Return (x, y) of the center of cell containing provided text 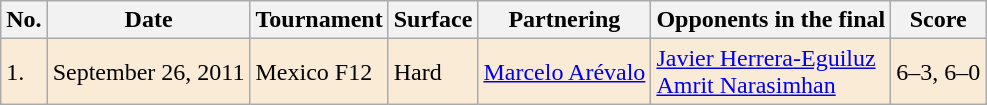
Javier Herrera-Eguiluz Amrit Narasimhan (771, 72)
Marcelo Arévalo (564, 72)
6–3, 6–0 (938, 72)
Opponents in the final (771, 20)
Date (148, 20)
Tournament (319, 20)
Hard (433, 72)
1. (24, 72)
September 26, 2011 (148, 72)
Partnering (564, 20)
No. (24, 20)
Mexico F12 (319, 72)
Surface (433, 20)
Score (938, 20)
